Detect which cell encompasses the target text, then output its [x, y] center coordinate. 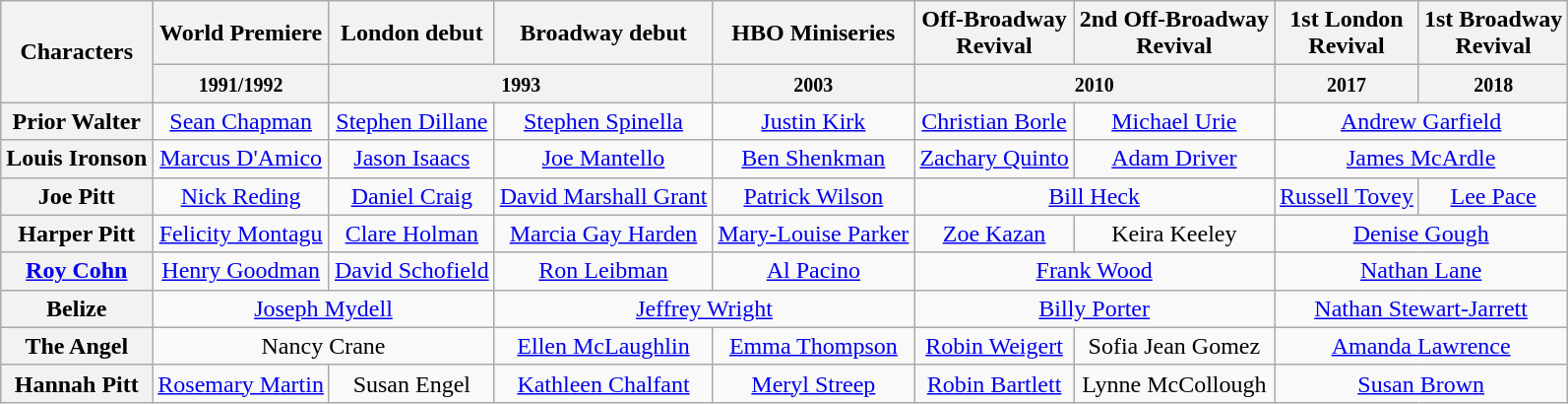
Emma Thompson [813, 346]
2018 [1492, 84]
1st London Revival [1347, 34]
Lynne McCollough [1173, 383]
Amanda Lawrence [1421, 346]
Henry Goodman [241, 271]
Zachary Quinto [994, 159]
1991/1992 [241, 84]
Ron Leibman [603, 271]
Roy Cohn [77, 271]
Nathan Lane [1421, 271]
Zoe Kazan [994, 234]
Christian Borle [994, 121]
Michael Urie [1173, 121]
World Premiere [241, 34]
Prior Walter [77, 121]
Louis Ironson [77, 159]
Billy Porter [1095, 308]
Adam Driver [1173, 159]
Justin Kirk [813, 121]
Marcia Gay Harden [603, 234]
London debut [411, 34]
David Schofield [411, 271]
2010 [1095, 84]
The Angel [77, 346]
Al Pacino [813, 271]
Susan Engel [411, 383]
David Marshall Grant [603, 196]
Ben Shenkman [813, 159]
Kathleen Chalfant [603, 383]
Felicity Montagu [241, 234]
Clare Holman [411, 234]
Marcus D'Amico [241, 159]
Nathan Stewart-Jarrett [1421, 308]
Daniel Craig [411, 196]
Mary-Louise Parker [813, 234]
Sean Chapman [241, 121]
Ellen McLaughlin [603, 346]
Patrick Wilson [813, 196]
Harper Pitt [77, 234]
Lee Pace [1492, 196]
Stephen Spinella [603, 121]
Nick Reding [241, 196]
Meryl Streep [813, 383]
Characters [77, 51]
Keira Keeley [1173, 234]
2003 [813, 84]
Robin Weigert [994, 346]
Hannah Pitt [77, 383]
Joe Mantello [603, 159]
James McArdle [1421, 159]
Frank Wood [1095, 271]
Sofia Jean Gomez [1173, 346]
Russell Tovey [1347, 196]
2017 [1347, 84]
Joseph Mydell [323, 308]
Stephen Dillane [411, 121]
Off-Broadway Revival [994, 34]
1993 [520, 84]
Belize [77, 308]
Susan Brown [1421, 383]
Joe Pitt [77, 196]
1st Broadway Revival [1492, 34]
Rosemary Martin [241, 383]
Jason Isaacs [411, 159]
Broadway debut [603, 34]
Nancy Crane [323, 346]
Denise Gough [1421, 234]
Andrew Garfield [1421, 121]
Robin Bartlett [994, 383]
Jeffrey Wright [705, 308]
2nd Off-Broadway Revival [1173, 34]
HBO Miniseries [813, 34]
Bill Heck [1095, 196]
